Identify which cell holds the provided text, then report its (x, y) central coordinate. 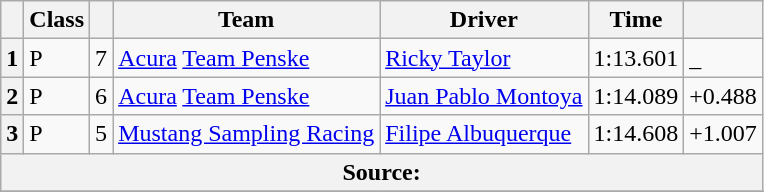
Team (246, 20)
6 (102, 96)
7 (102, 58)
1:14.089 (636, 96)
Class (57, 20)
1:13.601 (636, 58)
1:14.608 (636, 134)
Ricky Taylor (484, 58)
+1.007 (724, 134)
1 (12, 58)
Source: (382, 172)
Juan Pablo Montoya (484, 96)
3 (12, 134)
5 (102, 134)
Driver (484, 20)
2 (12, 96)
_ (724, 58)
Time (636, 20)
+0.488 (724, 96)
Filipe Albuquerque (484, 134)
Mustang Sampling Racing (246, 134)
